Search for the cell housing the specified text and yield its [X, Y] center coordinate. 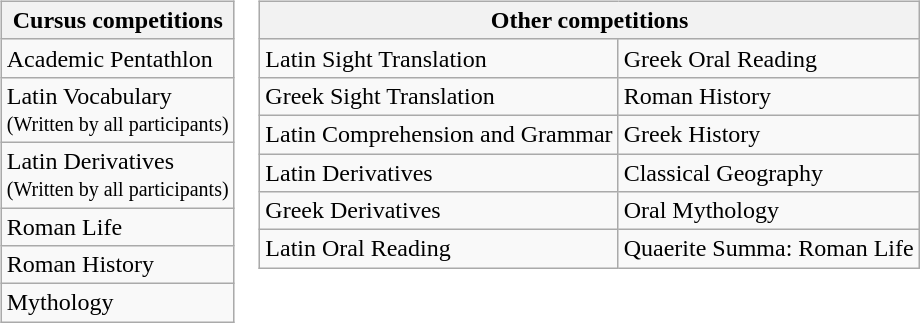
Latin Oral Reading [439, 249]
Other competitions [590, 20]
Roman Life [118, 227]
Mythology [118, 303]
Cursus competitions [118, 20]
Greek Sight Translation [439, 96]
Latin Sight Translation [439, 58]
Latin Derivatives(Written by all participants) [118, 174]
Quaerite Summa: Roman Life [768, 249]
Classical Geography [768, 173]
Latin Vocabulary(Written by all participants) [118, 110]
Latin Derivatives [439, 173]
Academic Pentathlon [118, 58]
Greek History [768, 134]
Oral Mythology [768, 211]
Latin Comprehension and Grammar [439, 134]
Greek Oral Reading [768, 58]
Greek Derivatives [439, 211]
